Return the [X, Y] coordinate for the center point of the cell that contains the specified text.  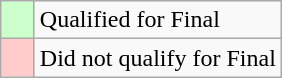
Qualified for Final [158, 20]
Did not qualify for Final [158, 58]
